Identify which cell holds the provided text, then report its [x, y] central coordinate. 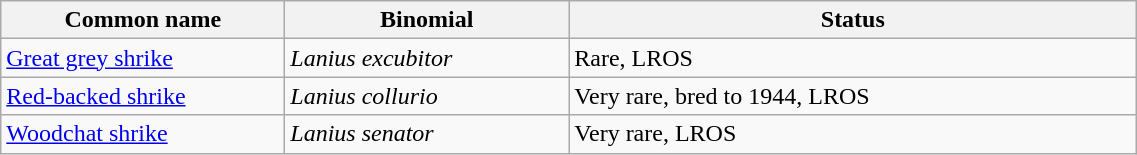
Status [853, 20]
Lanius excubitor [427, 58]
Very rare, LROS [853, 134]
Red-backed shrike [143, 96]
Lanius senator [427, 134]
Binomial [427, 20]
Woodchat shrike [143, 134]
Lanius collurio [427, 96]
Common name [143, 20]
Rare, LROS [853, 58]
Great grey shrike [143, 58]
Very rare, bred to 1944, LROS [853, 96]
